Locate the cell with the specified text and output its [X, Y] center coordinate. 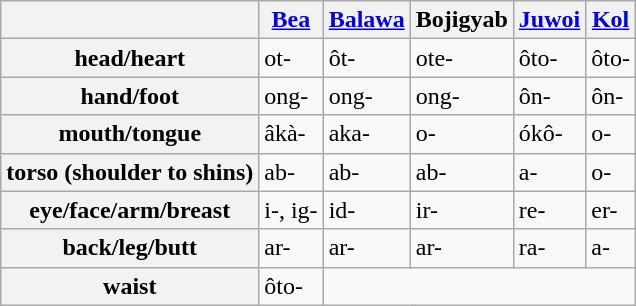
Bea [291, 20]
ra- [549, 248]
back/leg/butt [130, 248]
re- [549, 210]
aka- [366, 134]
mouth/tongue [130, 134]
ote- [462, 58]
eye/face/arm/breast [130, 210]
ot- [291, 58]
ókô- [549, 134]
id- [366, 210]
ir- [462, 210]
i-, ig- [291, 210]
ôt- [366, 58]
er- [611, 210]
hand/foot [130, 96]
head/heart [130, 58]
torso (shoulder to shins) [130, 172]
âkà- [291, 134]
Kol [611, 20]
Juwoi [549, 20]
Bojigyab [462, 20]
Balawa [366, 20]
waist [130, 286]
